Extract the [x, y] coordinate from the center of the cell holding the provided text.  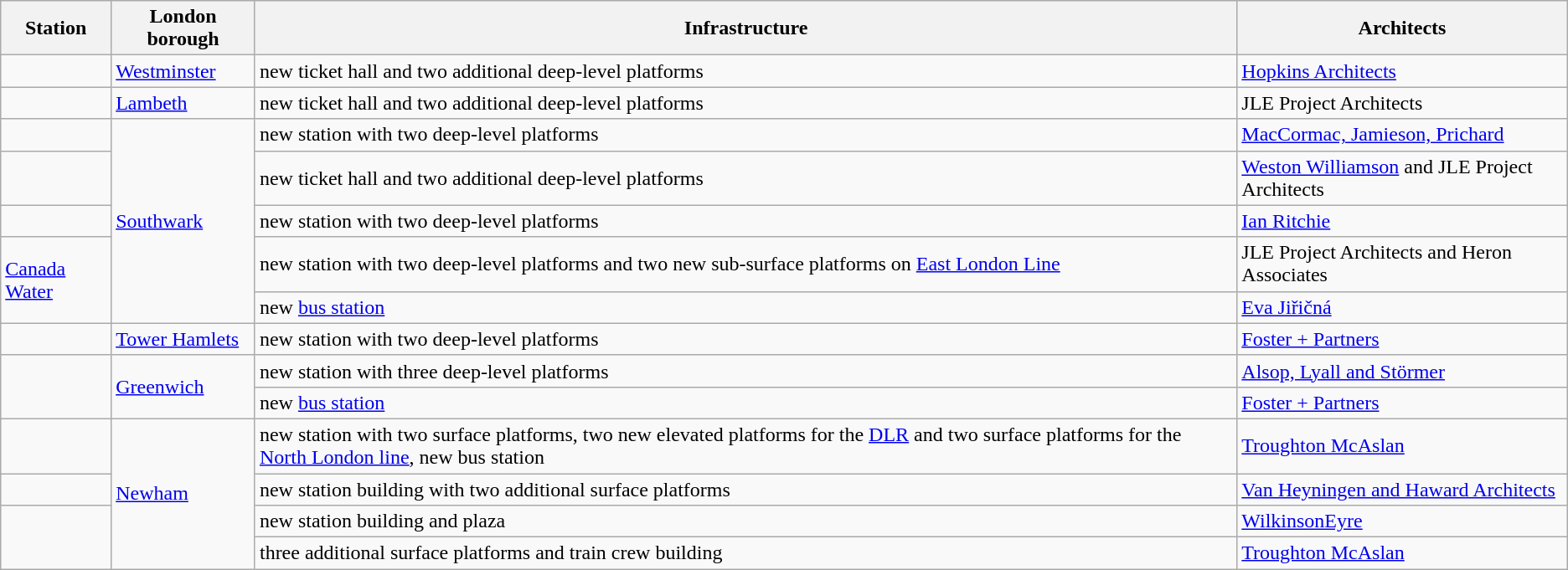
Westminster [183, 71]
MacCormac, Jamieson, Prichard [1402, 135]
Infrastructure [745, 28]
Hopkins Architects [1402, 71]
WilkinsonEyre [1402, 521]
new station with two surface platforms, two new elevated platforms for the DLR and two surface platforms for the North London line, new bus station [745, 445]
new station with two deep-level platforms and two new sub-surface platforms on East London Line [745, 264]
Southwark [183, 221]
new station with three deep-level platforms [745, 371]
Weston Williamson and JLE Project Architects [1402, 177]
JLE Project Architects [1402, 103]
London borough [183, 28]
Newham [183, 494]
Alsop, Lyall and Störmer [1402, 371]
JLE Project Architects and Heron Associates [1402, 264]
Tower Hamlets [183, 339]
new station building with two additional surface platforms [745, 490]
Eva Jiřičná [1402, 307]
new station building and plaza [745, 521]
Lambeth [183, 103]
Van Heyningen and Haward Architects [1402, 490]
Station [56, 28]
three additional surface platforms and train crew building [745, 553]
Architects [1402, 28]
Canada Water [56, 280]
Ian Ritchie [1402, 221]
Greenwich [183, 387]
